Output the [X, Y] coordinate of the center of the cell containing the given text.  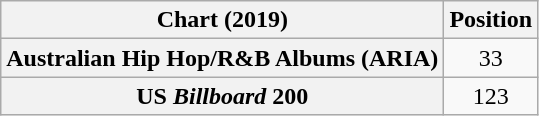
Chart (2019) [222, 20]
Position [491, 20]
US Billboard 200 [222, 96]
33 [491, 58]
Australian Hip Hop/R&B Albums (ARIA) [222, 58]
123 [491, 96]
